Provide the (x, y) coordinate of the cell's center where the given text is located.  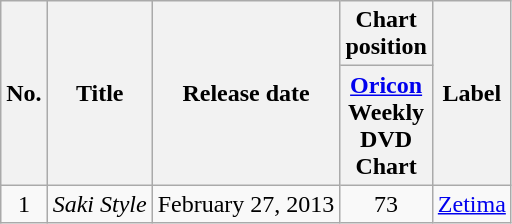
Title (100, 93)
Release date (246, 93)
February 27, 2013 (246, 204)
Saki Style (100, 204)
73 (386, 204)
1 (24, 204)
Chartposition (386, 34)
Zetima (472, 204)
No. (24, 93)
Label (472, 93)
OriconWeeklyDVDChart (386, 126)
